Capture the cell that displays the provided text and extract its [x, y] central coordinate. 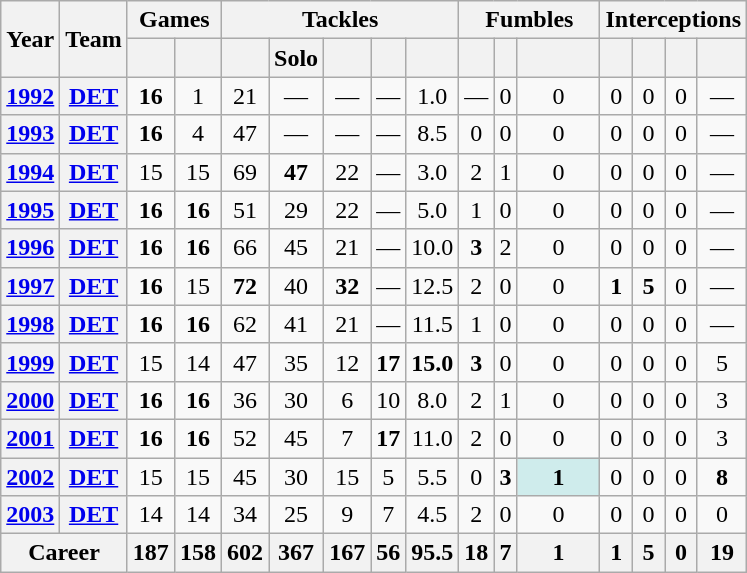
Tackles [340, 20]
51 [244, 210]
4.5 [432, 515]
1993 [30, 134]
1996 [30, 248]
Career [64, 553]
25 [296, 515]
10.0 [432, 248]
Interceptions [674, 20]
1992 [30, 96]
1998 [30, 324]
602 [244, 553]
5.0 [432, 210]
8.5 [432, 134]
72 [244, 286]
1.0 [432, 96]
2002 [30, 477]
2000 [30, 400]
8.0 [432, 400]
15.0 [432, 362]
1995 [30, 210]
2001 [30, 438]
Games [174, 20]
12 [348, 362]
9 [348, 515]
167 [348, 553]
18 [476, 553]
52 [244, 438]
6 [348, 400]
158 [198, 553]
1994 [30, 172]
10 [388, 400]
Year [30, 39]
29 [296, 210]
8 [722, 477]
40 [296, 286]
32 [348, 286]
Solo [296, 58]
Fumbles [530, 20]
95.5 [432, 553]
62 [244, 324]
3.0 [432, 172]
41 [296, 324]
11.0 [432, 438]
367 [296, 553]
5.5 [432, 477]
36 [244, 400]
12.5 [432, 286]
1999 [30, 362]
66 [244, 248]
1997 [30, 286]
2003 [30, 515]
34 [244, 515]
35 [296, 362]
4 [198, 134]
Team [94, 39]
56 [388, 553]
69 [244, 172]
11.5 [432, 324]
187 [150, 553]
19 [722, 553]
